Provide the [x, y] coordinate of the cell's center where the given text is located.  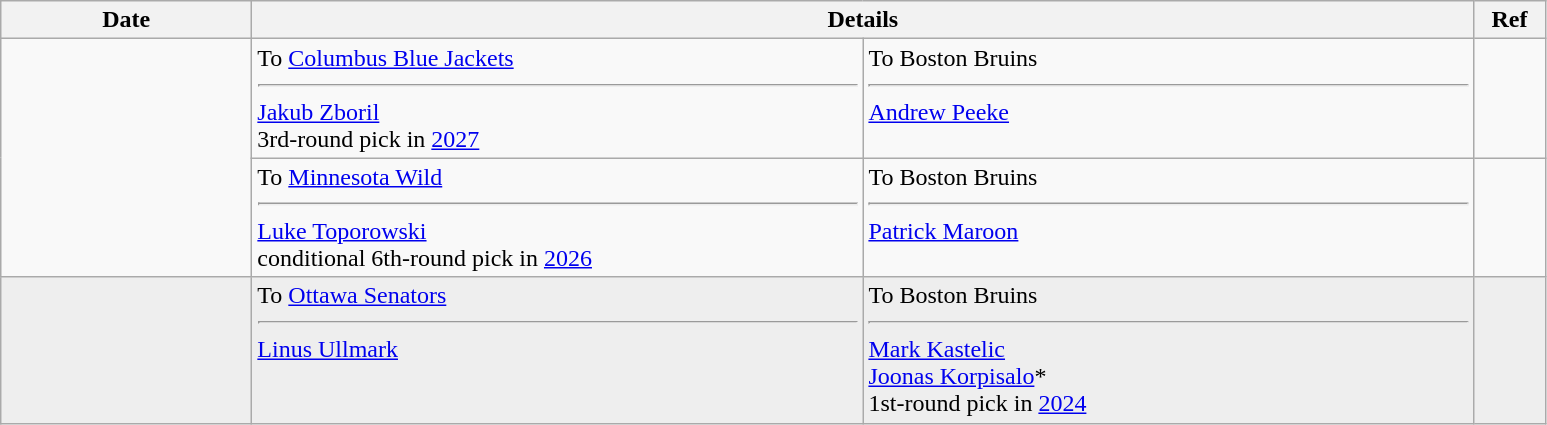
To Ottawa SenatorsLinus Ullmark [558, 350]
To Minnesota WildLuke Toporowskiconditional 6th-round pick in 2026 [558, 218]
To Boston BruinsPatrick Maroon [1168, 218]
To Columbus Blue JacketsJakub Zboril3rd-round pick in 2027 [558, 98]
To Boston BruinsAndrew Peeke [1168, 98]
Ref [1510, 20]
To Boston BruinsMark KastelicJoonas Korpisalo*1st-round pick in 2024 [1168, 350]
Details [863, 20]
Date [126, 20]
